Pinpoint the cell where the given text exists, returning its (x, y) midpoint coordinate. 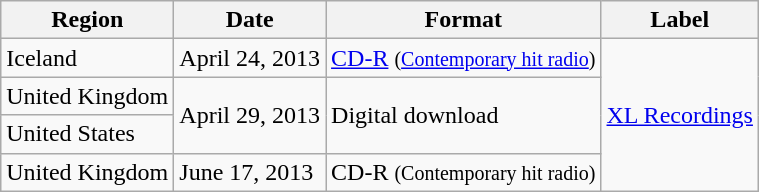
June 17, 2013 (250, 172)
XL Recordings (680, 115)
Iceland (88, 58)
Digital download (464, 115)
April 29, 2013 (250, 115)
Date (250, 20)
Format (464, 20)
Label (680, 20)
April 24, 2013 (250, 58)
United States (88, 134)
Region (88, 20)
